Capture the cell that displays the provided text and extract its [X, Y] central coordinate. 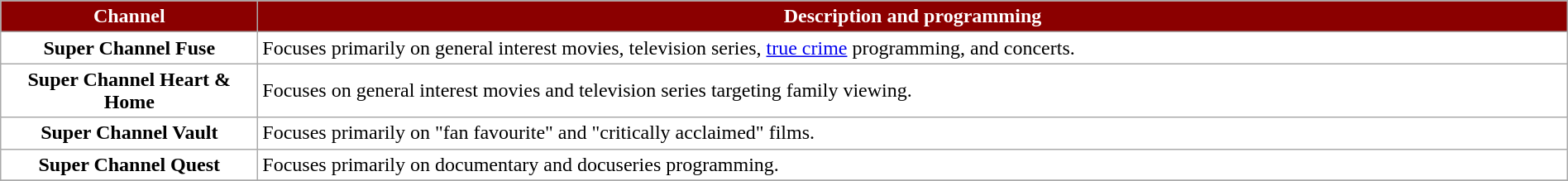
Super Channel Fuse [129, 48]
Focuses on general interest movies and television series targeting family viewing. [913, 91]
Focuses primarily on documentary and docuseries programming. [913, 164]
Focuses primarily on general interest movies, television series, true crime programming, and concerts. [913, 48]
Channel [129, 17]
Super Channel Heart & Home [129, 91]
Description and programming [913, 17]
Super Channel Vault [129, 133]
Super Channel Quest [129, 164]
Focuses primarily on "fan favourite" and "critically acclaimed" films. [913, 133]
